Return [X, Y] of the center of cell containing provided text 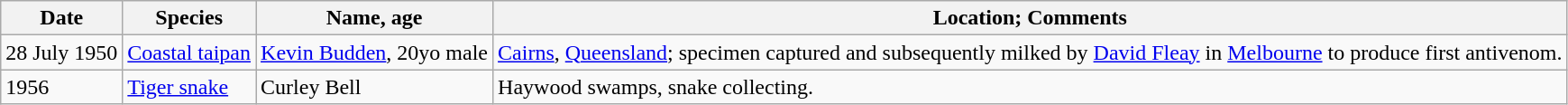
Date [61, 18]
Cairns, Queensland; specimen captured and subsequently milked by David Fleay in Melbourne to produce first antivenom. [1030, 52]
1956 [61, 87]
Coastal taipan [189, 52]
Curley Bell [375, 87]
Tiger snake [189, 87]
28 July 1950 [61, 52]
Species [189, 18]
Location; Comments [1030, 18]
Kevin Budden, 20yo male [375, 52]
Name, age [375, 18]
Haywood swamps, snake collecting. [1030, 87]
